Scan for the cell matching the given text and deliver its [X, Y] coordinate at center. 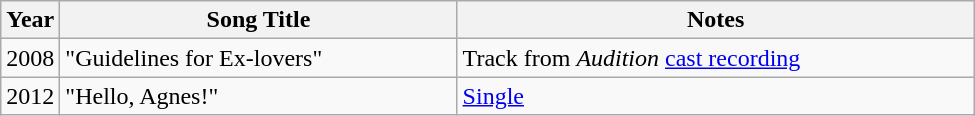
Song Title [258, 20]
2008 [30, 58]
"Guidelines for Ex-lovers" [258, 58]
Single [716, 96]
Year [30, 20]
2012 [30, 96]
"Hello, Agnes!" [258, 96]
Notes [716, 20]
Track from Audition cast recording [716, 58]
